Capture the cell that displays the provided text and extract its (X, Y) central coordinate. 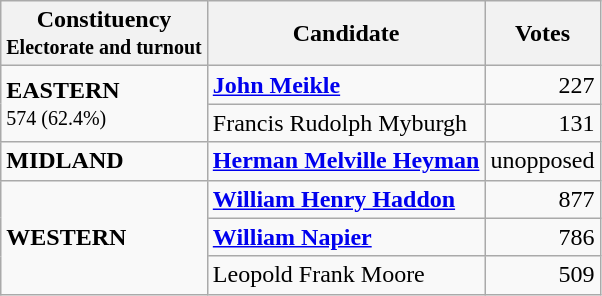
877 (542, 199)
227 (542, 85)
unopposed (542, 161)
131 (542, 123)
WESTERN (104, 237)
EASTERN574 (62.4%) (104, 104)
509 (542, 275)
Francis Rudolph Myburgh (346, 123)
Leopold Frank Moore (346, 275)
Herman Melville Heyman (346, 161)
Candidate (346, 34)
William Napier (346, 237)
Votes (542, 34)
MIDLAND (104, 161)
John Meikle (346, 85)
ConstituencyElectorate and turnout (104, 34)
William Henry Haddon (346, 199)
786 (542, 237)
